From the cell containing the given text, extract its center point as (x, y) coordinate. 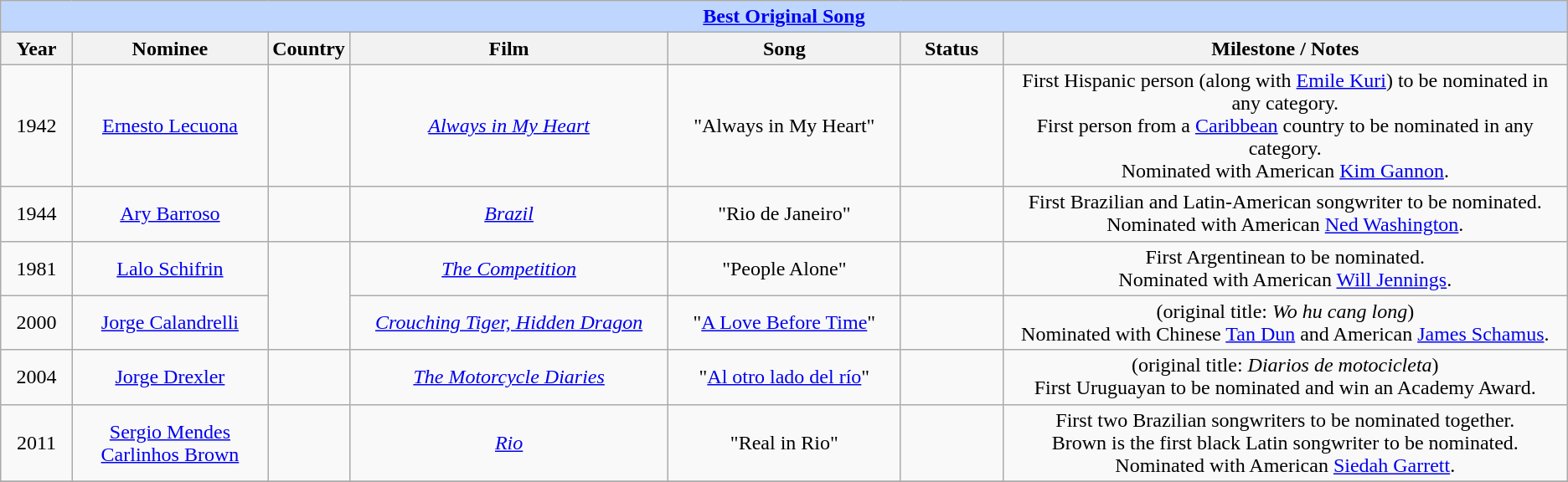
Ernesto Lecuona (169, 126)
Milestone / Notes (1285, 49)
Nominee (169, 49)
(original title: Wo hu cang long)Nominated with Chinese Tan Dun and American James Schamus. (1285, 323)
"Al otro lado del río" (784, 377)
Jorge Drexler (169, 377)
Always in My Heart (508, 126)
Sergio MendesCarlinhos Brown (169, 443)
"Real in Rio" (784, 443)
Year (37, 49)
1942 (37, 126)
"People Alone" (784, 268)
Crouching Tiger, Hidden Dragon (508, 323)
Status (952, 49)
Ary Barroso (169, 214)
First Argentinean to be nominated.Nominated with American Will Jennings. (1285, 268)
(original title: Diarios de motocicleta)First Uruguayan to be nominated and win an Academy Award. (1285, 377)
First Brazilian and Latin-American songwriter to be nominated.Nominated with American Ned Washington. (1285, 214)
Lalo Schifrin (169, 268)
The Motorcycle Diaries (508, 377)
"Rio de Janeiro" (784, 214)
2011 (37, 443)
The Competition (508, 268)
1944 (37, 214)
1981 (37, 268)
Jorge Calandrelli (169, 323)
Film (508, 49)
2000 (37, 323)
Rio (508, 443)
Country (309, 49)
Best Original Song (784, 17)
Song (784, 49)
Brazil (508, 214)
2004 (37, 377)
"Always in My Heart" (784, 126)
"A Love Before Time" (784, 323)
